Capture the cell that displays the provided text and extract its [X, Y] central coordinate. 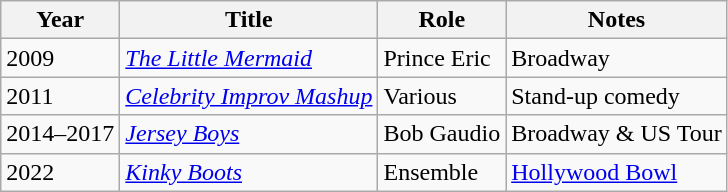
Jersey Boys [249, 134]
Broadway & US Tour [617, 134]
Year [60, 20]
Broadway [617, 58]
Title [249, 20]
Hollywood Bowl [617, 172]
The Little Mermaid [249, 58]
2011 [60, 96]
Celebrity Improv Mashup [249, 96]
2014–2017 [60, 134]
Bob Gaudio [442, 134]
Stand-up comedy [617, 96]
Kinky Boots [249, 172]
Various [442, 96]
Notes [617, 20]
Ensemble [442, 172]
2022 [60, 172]
Role [442, 20]
Prince Eric [442, 58]
2009 [60, 58]
